Search for the cell housing the specified text and yield its (X, Y) center coordinate. 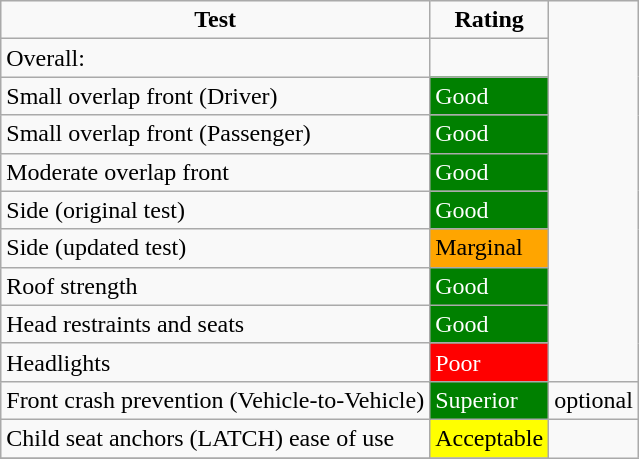
Marginal (490, 248)
Poor (490, 362)
Head restraints and seats (216, 324)
Small overlap front (Driver) (216, 96)
Front crash prevention (Vehicle-to-Vehicle) (216, 400)
Moderate overlap front (216, 172)
Test (216, 20)
Roof strength (216, 286)
optional (594, 400)
Superior (490, 400)
Overall: (216, 58)
Rating (490, 20)
Small overlap front (Passenger) (216, 134)
Side (original test) (216, 210)
Acceptable (490, 438)
Side (updated test) (216, 248)
Headlights (216, 362)
Child seat anchors (LATCH) ease of use (216, 438)
